Return the (X, Y) coordinate for the center point of the cell that contains the specified text.  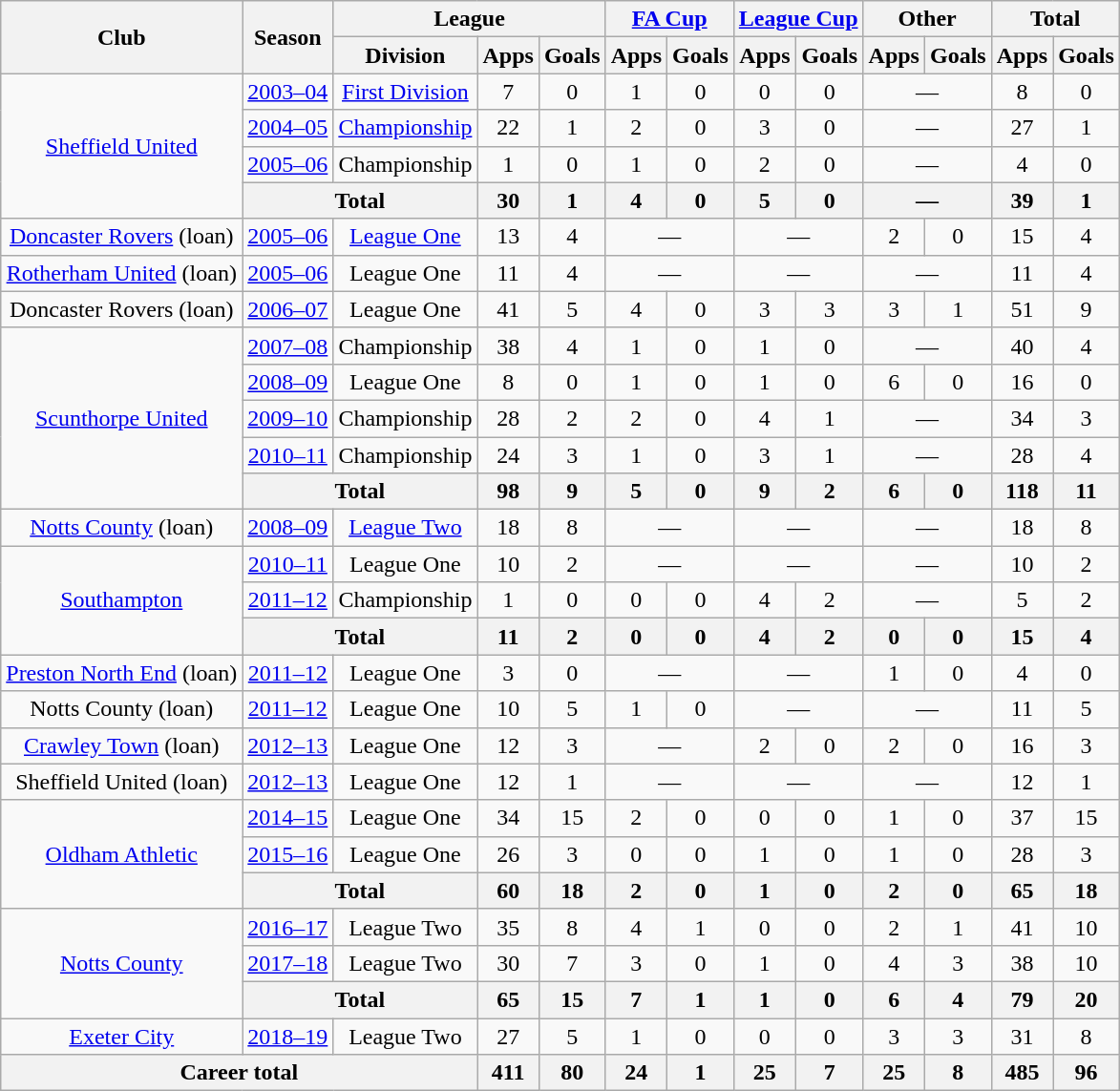
Oldham Athletic (122, 854)
2016–17 (288, 927)
Season (288, 37)
2018–19 (288, 1036)
Preston North End (loan) (122, 673)
Rotherham United (loan) (122, 273)
411 (508, 1073)
79 (1022, 999)
40 (1022, 346)
Sheffield United (122, 146)
37 (1022, 818)
22 (508, 128)
Crawley Town (loan) (122, 745)
96 (1087, 1073)
485 (1022, 1073)
2014–15 (288, 818)
Notts County (122, 963)
2015–16 (288, 854)
39 (1022, 200)
First Division (405, 92)
2017–18 (288, 963)
2009–10 (288, 418)
2007–08 (288, 346)
98 (508, 492)
2003–04 (288, 92)
Scunthorpe United (122, 418)
26 (508, 854)
League Cup (798, 19)
31 (1022, 1036)
118 (1022, 492)
2004–05 (288, 128)
League (470, 19)
Club (122, 37)
Southampton (122, 600)
20 (1087, 999)
51 (1022, 309)
35 (508, 927)
80 (572, 1073)
Exeter City (122, 1036)
2006–07 (288, 309)
Career total (239, 1073)
13 (508, 237)
60 (508, 891)
Other (927, 19)
FA Cup (669, 19)
Sheffield United (loan) (122, 782)
Division (405, 55)
